Find where the given text appears and provide that cell's center as [x, y] coordinate. 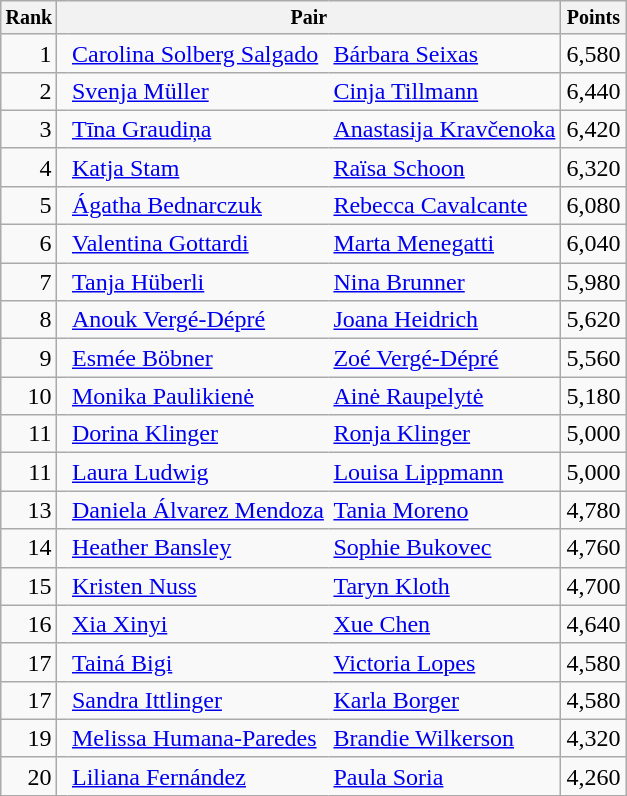
Xia Xinyi [198, 624]
15 [29, 586]
Joana Heidrich [445, 320]
6,080 [594, 205]
Heather Bansley [198, 548]
Tainá Bigi [198, 662]
6,440 [594, 91]
4,780 [594, 510]
Melissa Humana-Paredes [198, 738]
Ainė Raupelytė [445, 396]
Tīna Graudiņa [198, 129]
2 [29, 91]
6 [29, 244]
Svenja Müller [198, 91]
Laura Ludwig [198, 472]
Anouk Vergé-Dépré [198, 320]
Daniela Álvarez Mendoza [198, 510]
Carolina Solberg Salgado [198, 53]
Marta Menegatti [445, 244]
Taryn Kloth [445, 586]
Ronja Klinger [445, 434]
Points [594, 18]
Monika Paulikienė [198, 396]
Valentina Gottardi [198, 244]
14 [29, 548]
4,760 [594, 548]
Anastasija Kravčenoka [445, 129]
Brandie Wilkerson [445, 738]
13 [29, 510]
1 [29, 53]
6,420 [594, 129]
Rank [29, 18]
Tania Moreno [445, 510]
6,320 [594, 167]
Nina Brunner [445, 282]
Xue Chen [445, 624]
Dorina Klinger [198, 434]
Tanja Hüberli [198, 282]
Pair [309, 18]
6,580 [594, 53]
9 [29, 358]
6,040 [594, 244]
20 [29, 776]
Louisa Lippmann [445, 472]
Karla Borger [445, 700]
7 [29, 282]
Rebecca Cavalcante [445, 205]
Sophie Bukovec [445, 548]
8 [29, 320]
5,560 [594, 358]
Cinja Tillmann [445, 91]
Ágatha Bednarczuk [198, 205]
Paula Soria [445, 776]
Zoé Vergé-Dépré [445, 358]
5,180 [594, 396]
Katja Stam [198, 167]
Liliana Fernández [198, 776]
4,700 [594, 586]
Raïsa Schoon [445, 167]
5,620 [594, 320]
19 [29, 738]
Bárbara Seixas [445, 53]
3 [29, 129]
5,980 [594, 282]
4 [29, 167]
Sandra Ittlinger [198, 700]
Esmée Böbner [198, 358]
4,320 [594, 738]
10 [29, 396]
Kristen Nuss [198, 586]
5 [29, 205]
4,260 [594, 776]
Victoria Lopes [445, 662]
16 [29, 624]
4,640 [594, 624]
